Determine the [X, Y] coordinate at the center of the cell enclosing the given text.  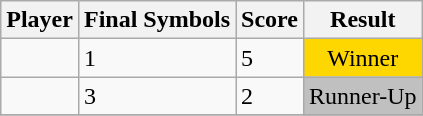
1 [156, 58]
5 [270, 58]
Winner [362, 58]
Player [40, 20]
3 [156, 96]
Runner-Up [362, 96]
Score [270, 20]
Final Symbols [156, 20]
Result [362, 20]
2 [270, 96]
